Output the (X, Y) coordinate of the center of the cell containing the given text.  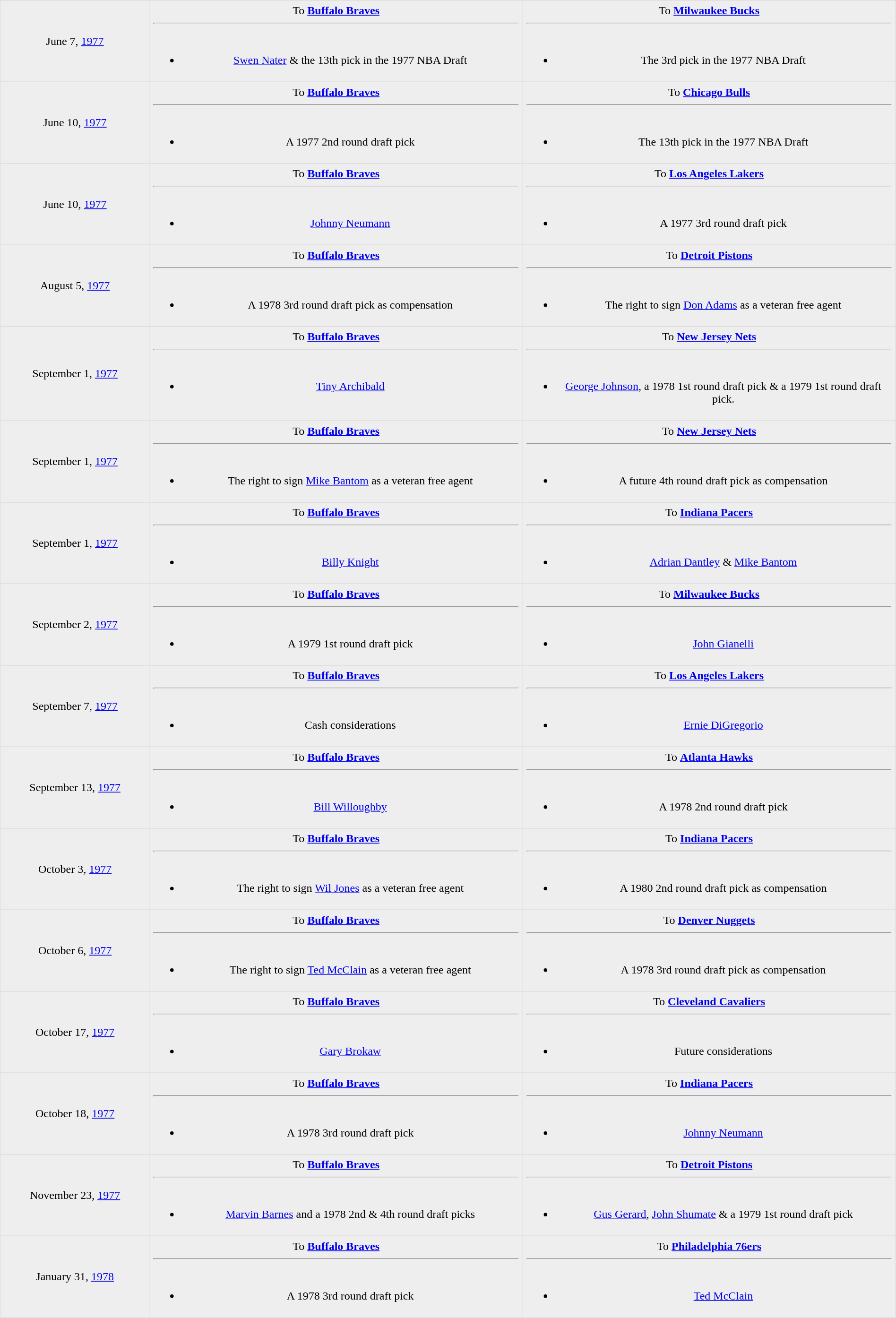
September 2, 1977 (75, 624)
To Indiana PacersA 1980 2nd round draft pick as compensation (709, 869)
October 18, 1977 (75, 1113)
To Buffalo BravesMarvin Barnes and a 1978 2nd & 4th round draft picks (336, 1195)
October 6, 1977 (75, 950)
January 31, 1978 (75, 1276)
To Detroit PistonsGus Gerard, John Shumate & a 1979 1st round draft pick (709, 1195)
To Buffalo BravesCash considerations (336, 706)
To Cleveland CavaliersFuture considerations (709, 1032)
To Atlanta HawksA 1978 2nd round draft pick (709, 787)
September 13, 1977 (75, 787)
August 5, 1977 (75, 285)
To Buffalo BravesSwen Nater & the 13th pick in the 1977 NBA Draft (336, 41)
To Buffalo BravesThe right to sign Mike Bantom as a veteran free agent (336, 461)
To Indiana PacersAdrian Dantley & Mike Bantom (709, 543)
To Los Angeles LakersErnie DiGregorio (709, 706)
To Philadelphia 76ersTed McClain (709, 1276)
November 23, 1977 (75, 1195)
October 17, 1977 (75, 1032)
To New Jersey NetsGeorge Johnson, a 1978 1st round draft pick & a 1979 1st round draft pick. (709, 374)
To Indiana PacersJohnny Neumann (709, 1113)
To Milwaukee BucksThe 3rd pick in the 1977 NBA Draft (709, 41)
September 7, 1977 (75, 706)
To Los Angeles LakersA 1977 3rd round draft pick (709, 204)
To Buffalo BravesA 1979 1st round draft pick (336, 624)
October 3, 1977 (75, 869)
To Buffalo BravesGary Brokaw (336, 1032)
To Buffalo BravesThe right to sign Ted McClain as a veteran free agent (336, 950)
To Buffalo BravesTiny Archibald (336, 374)
To Buffalo BravesJohnny Neumann (336, 204)
To Detroit PistonsThe right to sign Don Adams as a veteran free agent (709, 285)
To Chicago BullsThe 13th pick in the 1977 NBA Draft (709, 122)
June 7, 1977 (75, 41)
To Denver NuggetsA 1978 3rd round draft pick as compensation (709, 950)
To Buffalo BravesA 1978 3rd round draft pick as compensation (336, 285)
To Milwaukee BucksJohn Gianelli (709, 624)
To Buffalo BravesBill Willoughby (336, 787)
To Buffalo BravesThe right to sign Wil Jones as a veteran free agent (336, 869)
To Buffalo BravesA 1977 2nd round draft pick (336, 122)
To Buffalo BravesBilly Knight (336, 543)
To New Jersey NetsA future 4th round draft pick as compensation (709, 461)
